Return the [x, y] coordinate for the center point of the cell that contains the specified text.  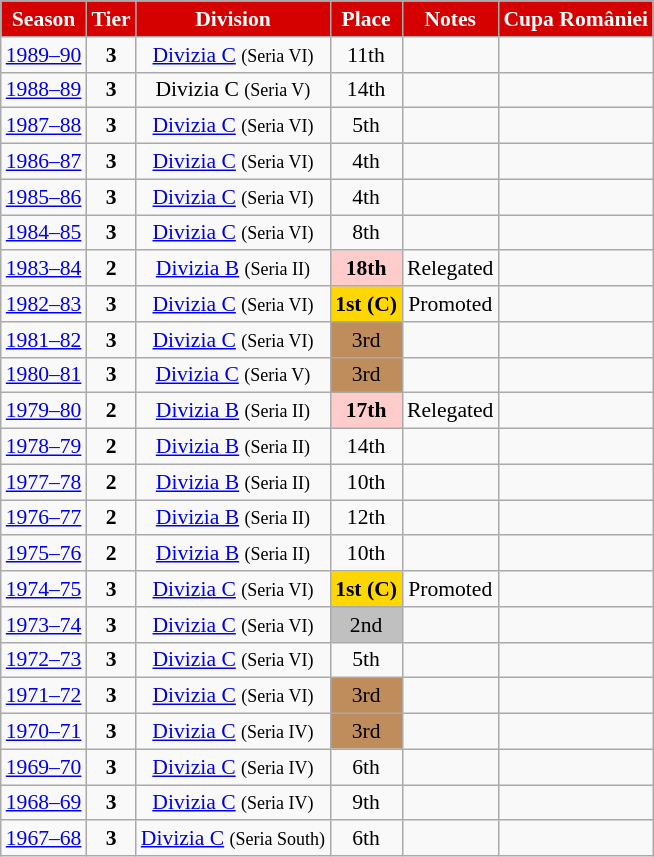
1985–86 [44, 197]
Cupa României [576, 19]
1968–69 [44, 803]
Division [233, 19]
1983–84 [44, 269]
1971–72 [44, 696]
1972–73 [44, 660]
1975–76 [44, 554]
Place [366, 19]
1987–88 [44, 126]
1974–75 [44, 589]
1986–87 [44, 162]
1988–89 [44, 90]
1967–68 [44, 839]
1970–71 [44, 732]
Notes [450, 19]
Tier [110, 19]
1969–70 [44, 767]
1989–90 [44, 55]
11th [366, 55]
1981–82 [44, 340]
12th [366, 518]
1979–80 [44, 411]
1984–85 [44, 233]
1977–78 [44, 482]
9th [366, 803]
17th [366, 411]
1973–74 [44, 625]
1980–81 [44, 375]
1982–83 [44, 304]
Season [44, 19]
18th [366, 269]
Divizia C (Seria South) [233, 839]
1976–77 [44, 518]
2nd [366, 625]
8th [366, 233]
1978–79 [44, 447]
